Find where the given text appears and provide that cell's center as [x, y] coordinate. 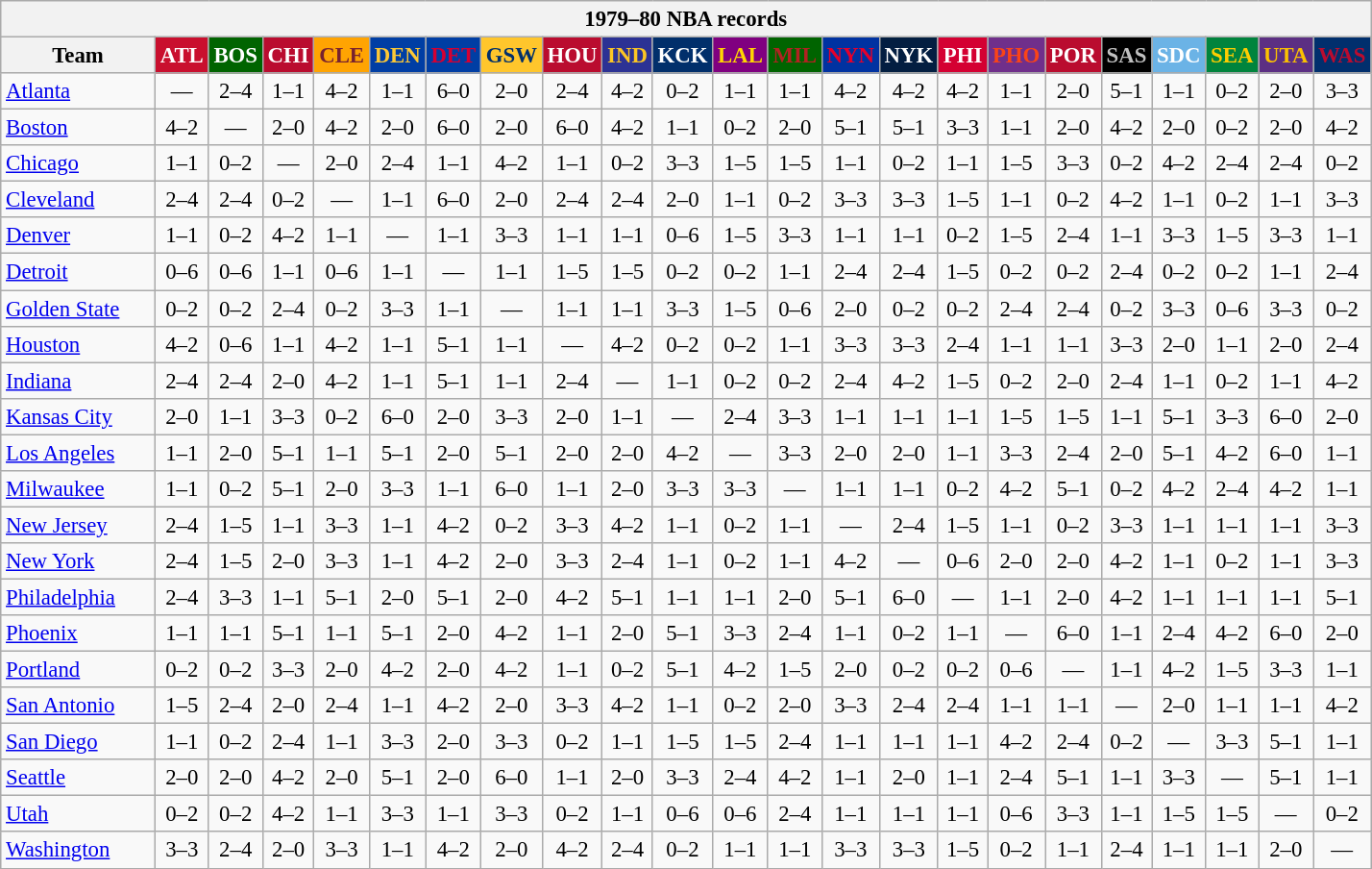
San Antonio [79, 706]
Utah [79, 814]
SAS [1126, 56]
PHI [963, 56]
Team [79, 56]
Denver [79, 236]
MIL [795, 56]
HOU [573, 56]
Kansas City [79, 416]
Phoenix [79, 633]
Atlanta [79, 91]
PHO [1017, 56]
BOS [235, 56]
San Diego [79, 742]
Milwaukee [79, 489]
DEN [398, 56]
New Jersey [79, 525]
SEA [1232, 56]
KCK [682, 56]
ATL [182, 56]
POR [1074, 56]
Portland [79, 670]
DET [453, 56]
NYK [909, 56]
WAS [1342, 56]
CHI [288, 56]
Philadelphia [79, 597]
Detroit [79, 272]
UTA [1286, 56]
Houston [79, 344]
1979–80 NBA records [686, 19]
LAL [740, 56]
NYN [850, 56]
Seattle [79, 778]
GSW [512, 56]
IND [627, 56]
SDC [1179, 56]
New York [79, 561]
Indiana [79, 381]
Golden State [79, 309]
Boston [79, 128]
Washington [79, 851]
Los Angeles [79, 453]
Cleveland [79, 200]
CLE [342, 56]
Chicago [79, 163]
